Scan for the cell matching the given text and deliver its (x, y) coordinate at center. 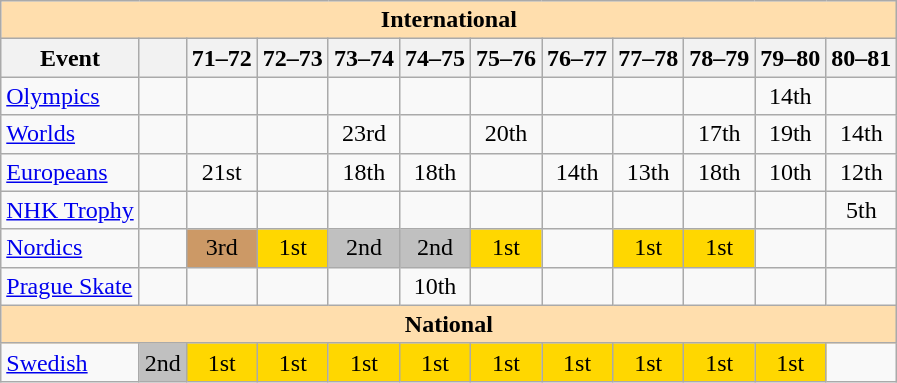
12th (862, 172)
78–79 (720, 58)
80–81 (862, 58)
Europeans (70, 172)
77–78 (648, 58)
23rd (364, 134)
74–75 (434, 58)
20th (506, 134)
Event (70, 58)
Worlds (70, 134)
75–76 (506, 58)
3rd (222, 248)
Swedish (70, 362)
National (449, 324)
Olympics (70, 96)
NHK Trophy (70, 210)
72–73 (292, 58)
73–74 (364, 58)
21st (222, 172)
71–72 (222, 58)
5th (862, 210)
76–77 (578, 58)
17th (720, 134)
International (449, 20)
79–80 (790, 58)
Nordics (70, 248)
13th (648, 172)
Prague Skate (70, 286)
19th (790, 134)
